Output the (x, y) coordinate of the center of the cell containing the given text.  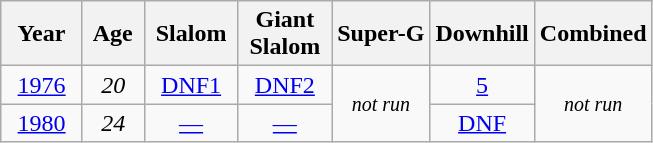
Giant Slalom (285, 34)
20 (113, 85)
5 (482, 85)
Super-G (381, 34)
Downhill (482, 34)
DNF1 (191, 85)
1980 (42, 123)
Slalom (191, 34)
1976 (42, 85)
Year (42, 34)
DNF (482, 123)
Age (113, 34)
Combined (593, 34)
24 (113, 123)
DNF2 (285, 85)
